Locate the cell with the specified text and output its [x, y] center coordinate. 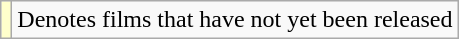
Denotes films that have not yet been released [235, 20]
